Detect which cell encompasses the target text, then output its (X, Y) center coordinate. 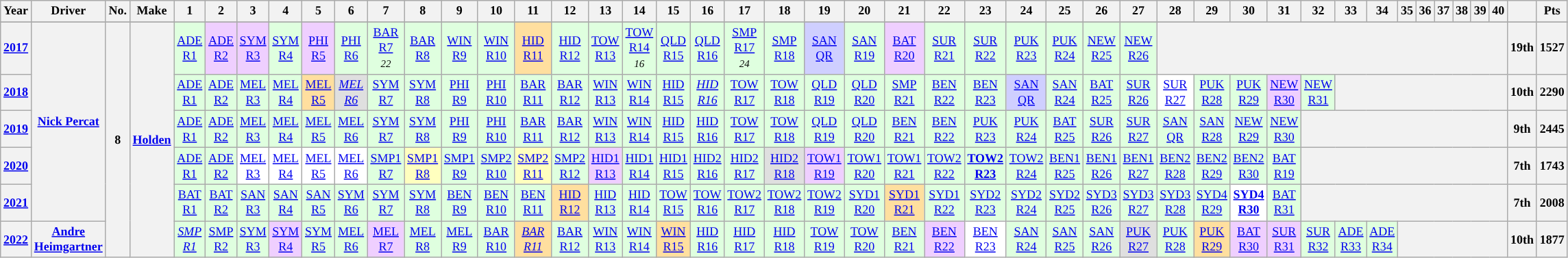
2008 (1552, 203)
Nick Percat (69, 122)
SMPR2 (221, 240)
22 (944, 11)
Pts (1552, 11)
40 (1498, 11)
SURR31 (1284, 240)
SANR26 (1101, 240)
SANR5 (319, 203)
23 (985, 11)
SANR28 (1212, 129)
TOW2R19 (824, 203)
6 (351, 11)
NEWR25 (1101, 48)
BENR10 (496, 203)
32 (1319, 11)
SYD2R23 (985, 203)
BARR10 (496, 240)
HIDR11 (533, 48)
3 (253, 11)
Make (152, 11)
2019 (16, 129)
10 (496, 11)
SYD2R25 (1065, 203)
21 (904, 11)
16 (707, 11)
TOW1R21 (904, 166)
SYMR6 (351, 203)
1743 (1552, 166)
20 (864, 11)
HIDR14 (639, 203)
TOWR15 (674, 203)
BATR19 (1284, 166)
BEN1R27 (1138, 166)
13 (605, 11)
TOW2R24 (1026, 166)
SMPR1724 (744, 48)
12 (570, 11)
5 (319, 11)
SANR19 (864, 48)
PHIR5 (319, 48)
ADER34 (1382, 240)
SYD4R30 (1249, 203)
BEN2R30 (1249, 166)
SYD1R21 (904, 203)
HID2R17 (744, 166)
ADER33 (1351, 240)
HIDR18 (784, 240)
SYMR5 (319, 240)
TOW1R20 (864, 166)
35 (1408, 11)
HID1R13 (605, 166)
37 (1443, 11)
WINR15 (674, 240)
2290 (1552, 92)
BEN1R26 (1101, 166)
HID2R18 (784, 166)
2022 (16, 240)
NEWR26 (1138, 48)
2021 (16, 203)
18 (784, 11)
2445 (1552, 129)
BATR1 (190, 203)
HID1R14 (639, 166)
9 (460, 11)
17 (744, 11)
QLDR16 (707, 48)
TOW2R17 (744, 203)
9th (1523, 129)
WINR9 (460, 48)
TOW2R23 (985, 166)
33 (1351, 11)
Holden (152, 140)
1877 (1552, 240)
27 (1138, 11)
MELR8 (423, 240)
SANR3 (253, 203)
25 (1065, 11)
SURR21 (944, 48)
SMPR18 (784, 48)
TOWR1416 (639, 48)
SYD3R26 (1101, 203)
PUKR27 (1138, 240)
14 (639, 11)
HIDR13 (605, 203)
2017 (16, 48)
Driver (69, 11)
SURR22 (985, 48)
TOW2R18 (784, 203)
QLDR15 (674, 48)
11 (533, 11)
SYD3R28 (1175, 203)
SMP2R12 (570, 166)
BENR11 (533, 203)
BATR31 (1284, 203)
7 (386, 11)
No. (118, 11)
SMP2R11 (533, 166)
TOWR16 (707, 203)
29 (1212, 11)
BENR9 (460, 203)
BATR20 (904, 48)
SMP2R10 (496, 166)
BATR2 (221, 203)
24 (1026, 11)
BEN2R28 (1175, 166)
BATR30 (1249, 240)
26 (1101, 11)
BEN2R29 (1212, 166)
WINR10 (496, 48)
1527 (1552, 48)
2020 (16, 166)
36 (1425, 11)
SMP1R9 (460, 166)
MELR9 (460, 240)
19th (1523, 48)
Andre Heimgartner (69, 240)
SMPR21 (904, 92)
HID1R15 (674, 166)
BARR722 (386, 48)
4 (286, 11)
TOWR19 (824, 240)
SMPR1 (190, 240)
SYD3R27 (1138, 203)
19 (824, 11)
BEN1R25 (1065, 166)
TOWR20 (864, 240)
39 (1480, 11)
SYD2R24 (1026, 203)
BARR8 (423, 48)
NEWR31 (1319, 92)
TOWR13 (605, 48)
TOW1R19 (824, 166)
SMP1R8 (423, 166)
2018 (16, 92)
SYD4R29 (1212, 203)
28 (1175, 11)
SYD1R20 (864, 203)
HIDR17 (744, 240)
SANR4 (286, 203)
1 (190, 11)
SMP1R7 (386, 166)
SURR32 (1319, 240)
31 (1284, 11)
38 (1462, 11)
34 (1382, 11)
2 (221, 11)
MELR7 (386, 240)
15 (674, 11)
SYD1R22 (944, 203)
NEWR29 (1249, 129)
SANR25 (1065, 240)
Year (16, 11)
HID2R16 (707, 166)
PHIR6 (351, 48)
TOW2R22 (944, 166)
30 (1249, 11)
